Return the [x, y] coordinate for the center point of the cell that contains the specified text.  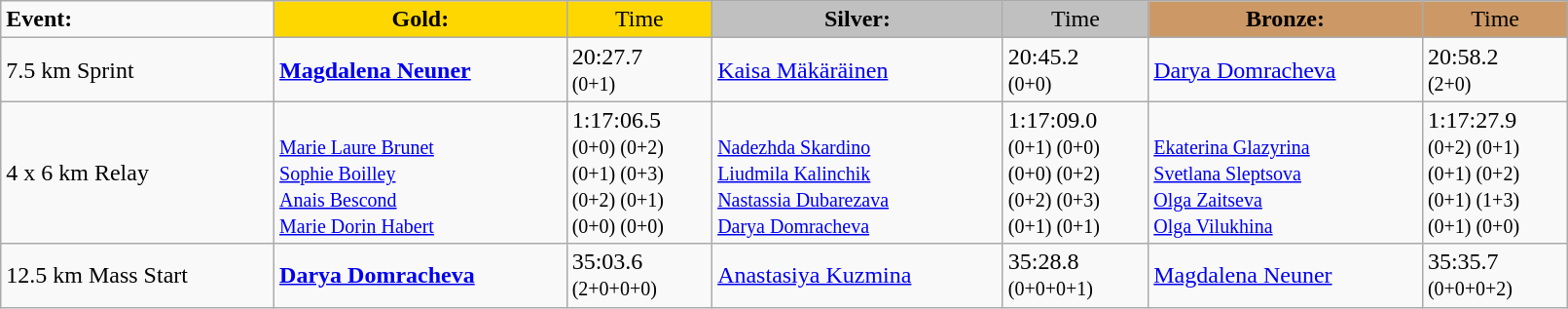
7.5 km Sprint [138, 70]
Gold: [420, 19]
20:45.2(0+0) [1075, 70]
35:35.7(0+0+0+2) [1495, 275]
20:27.7(0+1) [638, 70]
12.5 km Mass Start [138, 275]
1:17:09.0(0+1) (0+0)(0+0) (0+2)(0+2) (0+3)(0+1) (0+1) [1075, 173]
1:17:27.9(0+2) (0+1)(0+1) (0+2)(0+1) (1+3)(0+1) (0+0) [1495, 173]
Event: [138, 19]
35:03.6(2+0+0+0) [638, 275]
Nadezhda SkardinoLiudmila KalinchikNastassia DubarezavaDarya Domracheva [858, 173]
4 x 6 km Relay [138, 173]
Bronze: [1286, 19]
Anastasiya Kuzmina [858, 275]
Silver: [858, 19]
Marie Laure BrunetSophie BoilleyAnais BescondMarie Dorin Habert [420, 173]
Kaisa Mäkäräinen [858, 70]
35:28.8(0+0+0+1) [1075, 275]
20:58.2(2+0) [1495, 70]
1:17:06.5(0+0) (0+2)(0+1) (0+3)(0+2) (0+1)(0+0) (0+0) [638, 173]
Ekaterina GlazyrinaSvetlana SleptsovaOlga ZaitsevaOlga Vilukhina [1286, 173]
